Detect which cell encompasses the target text, then output its [X, Y] center coordinate. 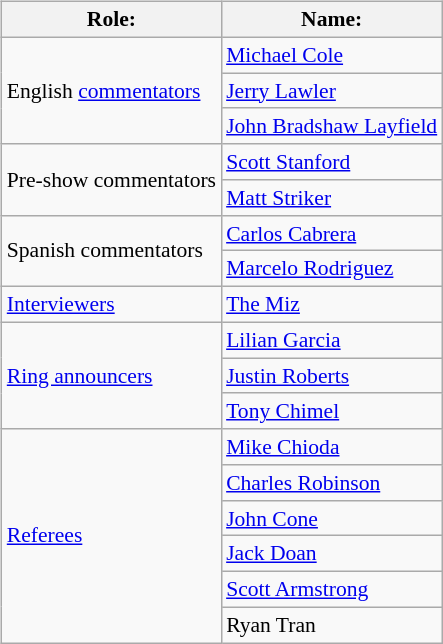
John Cone [332, 518]
Referees [112, 536]
Matt Striker [332, 198]
Jerry Lawler [332, 91]
Michael Cole [332, 55]
Charles Robinson [332, 483]
Pre-show commentators [112, 180]
Scott Stanford [332, 162]
Scott Armstrong [332, 590]
Mike Chioda [332, 447]
English commentators [112, 90]
Justin Roberts [332, 376]
John Bradshaw Layfield [332, 126]
Carlos Cabrera [332, 233]
Tony Chimel [332, 411]
Jack Doan [332, 554]
Ring announcers [112, 376]
Ryan Tran [332, 625]
Lilian Garcia [332, 340]
The Miz [332, 305]
Marcelo Rodriguez [332, 269]
Interviewers [112, 305]
Name: [332, 20]
Role: [112, 20]
Spanish commentators [112, 250]
